Return [x, y] of the center of cell containing provided text 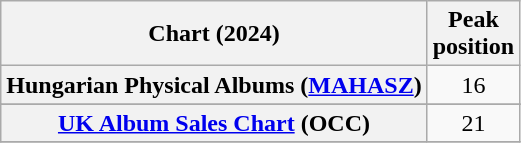
16 [473, 85]
UK Album Sales Chart (OCC) [214, 123]
Chart (2024) [214, 34]
Hungarian Physical Albums (MAHASZ) [214, 85]
Peakposition [473, 34]
21 [473, 123]
